Return the (X, Y) coordinate for the center point of the cell that contains the specified text.  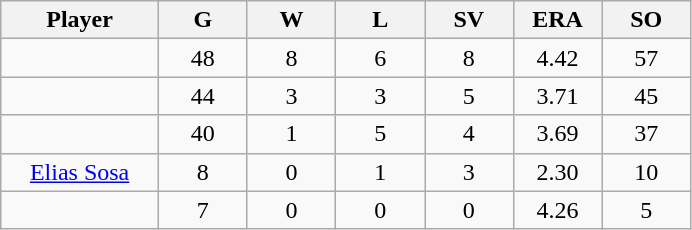
G (202, 20)
45 (646, 96)
40 (202, 134)
SV (468, 20)
48 (202, 58)
4.26 (558, 210)
4.42 (558, 58)
3.69 (558, 134)
4 (468, 134)
37 (646, 134)
6 (380, 58)
ERA (558, 20)
44 (202, 96)
SO (646, 20)
Player (80, 20)
W (292, 20)
57 (646, 58)
2.30 (558, 172)
L (380, 20)
10 (646, 172)
Elias Sosa (80, 172)
7 (202, 210)
3.71 (558, 96)
